Identify which cell holds the provided text, then report its [X, Y] central coordinate. 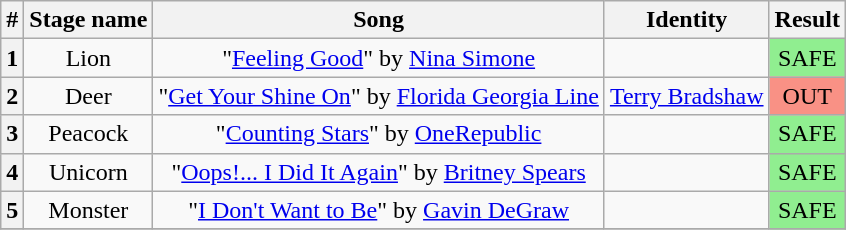
Deer [88, 96]
Result [807, 20]
Terry Bradshaw [686, 96]
4 [12, 172]
"I Don't Want to Be" by Gavin DeGraw [379, 210]
Stage name [88, 20]
Identity [686, 20]
"Feeling Good" by Nina Simone [379, 58]
"Get Your Shine On" by Florida Georgia Line [379, 96]
# [12, 20]
3 [12, 134]
Unicorn [88, 172]
2 [12, 96]
Monster [88, 210]
Lion [88, 58]
1 [12, 58]
OUT [807, 96]
"Counting Stars" by OneRepublic [379, 134]
5 [12, 210]
Song [379, 20]
Peacock [88, 134]
"Oops!... I Did It Again" by Britney Spears [379, 172]
